Locate the cell with the specified text and output its (x, y) center coordinate. 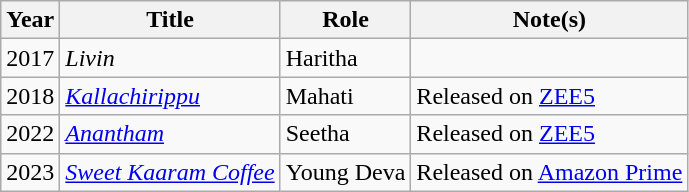
2023 (30, 172)
Released on Amazon Prime (550, 172)
Title (170, 20)
2018 (30, 96)
Kallachirippu (170, 96)
Note(s) (550, 20)
Sweet Kaaram Coffee (170, 172)
Young Deva (346, 172)
Seetha (346, 134)
2022 (30, 134)
Livin (170, 58)
Mahati (346, 96)
Anantham (170, 134)
Year (30, 20)
Role (346, 20)
2017 (30, 58)
Haritha (346, 58)
